Detect which cell encompasses the target text, then output its [X, Y] center coordinate. 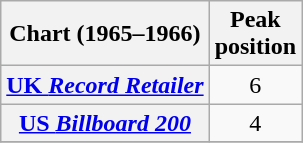
UK Record Retailer [105, 85]
6 [255, 85]
4 [255, 123]
Chart (1965–1966) [105, 34]
Peakposition [255, 34]
US Billboard 200 [105, 123]
